Search for the cell housing the specified text and yield its (x, y) center coordinate. 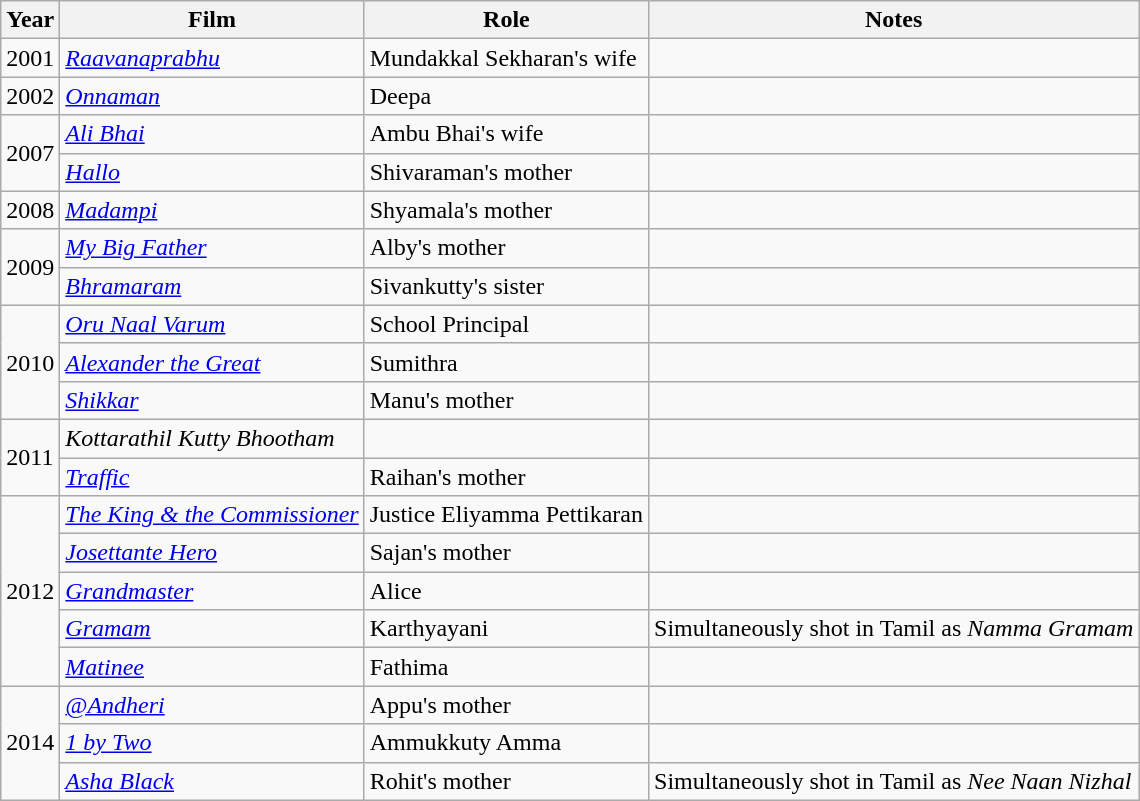
Shivaraman's mother (506, 172)
Notes (894, 20)
@Andheri (212, 705)
Raavanaprabhu (212, 58)
Alice (506, 591)
Hallo (212, 172)
Film (212, 20)
Raihan's mother (506, 477)
Simultaneously shot in Tamil as Nee Naan Nizhal (894, 781)
Madampi (212, 210)
Appu's mother (506, 705)
Shyamala's mother (506, 210)
Manu's mother (506, 400)
1 by Two (212, 743)
Sajan's mother (506, 553)
Oru Naal Varum (212, 324)
2014 (30, 743)
2008 (30, 210)
Matinee (212, 667)
2009 (30, 267)
Role (506, 20)
Traffic (212, 477)
Alexander the Great (212, 362)
2001 (30, 58)
Sumithra (506, 362)
Simultaneously shot in Tamil as Namma Gramam (894, 629)
Justice Eliyamma Pettikaran (506, 515)
Bhramaram (212, 286)
Karthyayani (506, 629)
Asha Black (212, 781)
Gramam (212, 629)
2010 (30, 362)
2012 (30, 591)
Rohit's mother (506, 781)
Alby's mother (506, 248)
Onnaman (212, 96)
School Principal (506, 324)
Sivankutty's sister (506, 286)
2007 (30, 153)
2011 (30, 457)
Deepa (506, 96)
Fathima (506, 667)
Ambu Bhai's wife (506, 134)
Shikkar (212, 400)
My Big Father (212, 248)
Ammukkuty Amma (506, 743)
2002 (30, 96)
Mundakkal Sekharan's wife (506, 58)
Josettante Hero (212, 553)
The King & the Commissioner (212, 515)
Ali Bhai (212, 134)
Grandmaster (212, 591)
Year (30, 20)
Kottarathil Kutty Bhootham (212, 438)
